Capture the cell that displays the provided text and extract its [x, y] central coordinate. 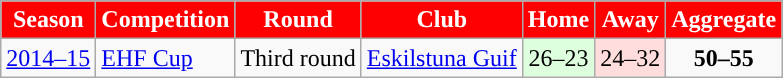
Round [298, 20]
Club [442, 20]
50–55 [724, 58]
26–23 [558, 58]
Home [558, 20]
Third round [298, 58]
Eskilstuna Guif [442, 58]
Competition [166, 20]
Away [630, 20]
Season [48, 20]
Aggregate [724, 20]
24–32 [630, 58]
EHF Cup [166, 58]
2014–15 [48, 58]
